Provide the (x, y) coordinate of the cell's center where the given text is located.  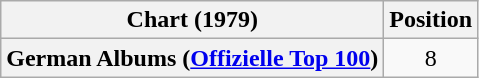
8 (431, 58)
German Albums (Offizielle Top 100) (192, 58)
Position (431, 20)
Chart (1979) (192, 20)
